Determine the [X, Y] coordinate at the center of the cell enclosing the given text.  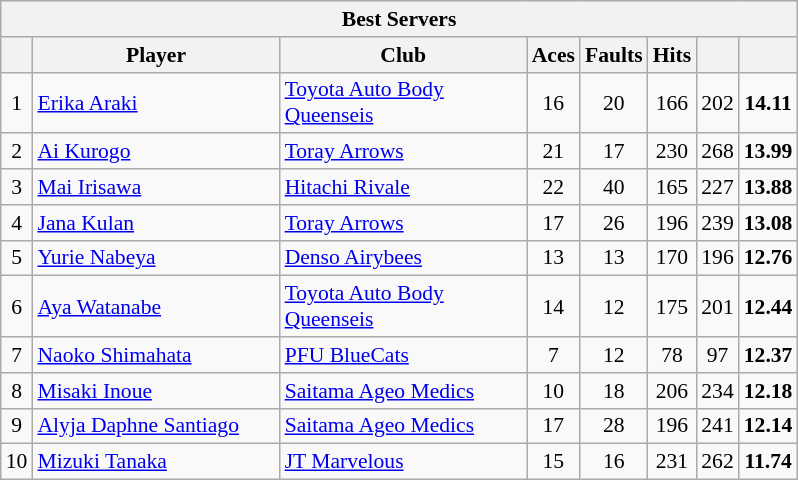
18 [614, 391]
Faults [614, 55]
13.99 [768, 152]
175 [672, 306]
Hits [672, 55]
15 [554, 462]
Aces [554, 55]
14 [554, 306]
12.14 [768, 426]
227 [718, 187]
1 [17, 102]
9 [17, 426]
14.11 [768, 102]
78 [672, 355]
231 [672, 462]
Hitachi Rivale [404, 187]
230 [672, 152]
Erika Araki [156, 102]
PFU BlueCats [404, 355]
26 [614, 223]
13.08 [768, 223]
JT Marvelous [404, 462]
12.37 [768, 355]
262 [718, 462]
12.18 [768, 391]
13.88 [768, 187]
166 [672, 102]
Player [156, 55]
11.74 [768, 462]
Best Servers [400, 19]
Yurie Nabeya [156, 258]
234 [718, 391]
Ai Kurogo [156, 152]
5 [17, 258]
201 [718, 306]
202 [718, 102]
2 [17, 152]
170 [672, 258]
165 [672, 187]
241 [718, 426]
12.44 [768, 306]
206 [672, 391]
20 [614, 102]
22 [554, 187]
Jana Kulan [156, 223]
28 [614, 426]
Club [404, 55]
3 [17, 187]
97 [718, 355]
Misaki Inoue [156, 391]
268 [718, 152]
Mai Irisawa [156, 187]
12.76 [768, 258]
Aya Watanabe [156, 306]
21 [554, 152]
8 [17, 391]
239 [718, 223]
Alyja Daphne Santiago [156, 426]
40 [614, 187]
6 [17, 306]
4 [17, 223]
Naoko Shimahata [156, 355]
Denso Airybees [404, 258]
Mizuki Tanaka [156, 462]
